Capture the cell that displays the provided text and extract its (X, Y) central coordinate. 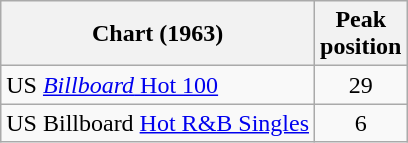
Chart (1963) (158, 34)
US Billboard Hot R&B Singles (158, 123)
Peakposition (361, 34)
US Billboard Hot 100 (158, 85)
6 (361, 123)
29 (361, 85)
